Find where the given text appears and provide that cell's center as [X, Y] coordinate. 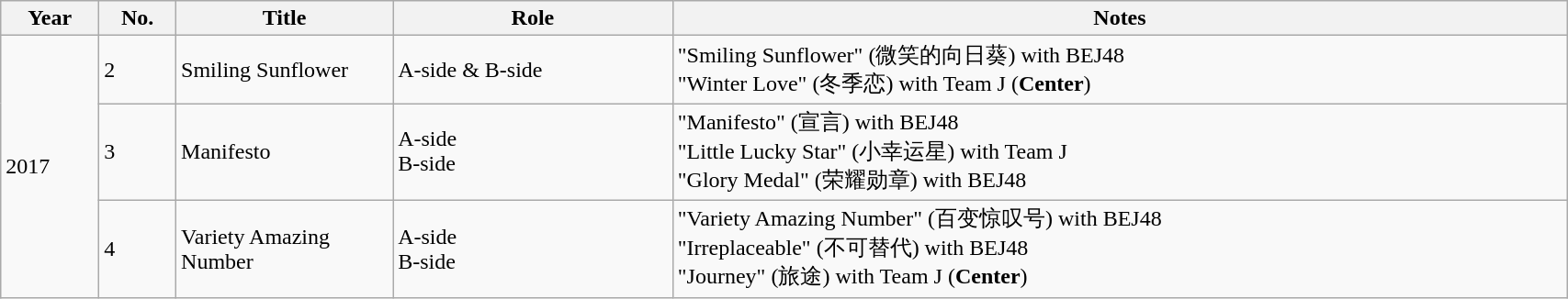
A-side & B-side [533, 70]
"Smiling Sunflower" (微笑的向日葵) with BEJ48"Winter Love" (冬季恋) with Team J (Center) [1119, 70]
Role [533, 18]
4 [138, 249]
"Manifesto" (宣言) with BEJ48"Little Lucky Star" (小幸运星) with Team J"Glory Medal" (荣耀勋章) with BEJ48 [1119, 152]
"Variety Amazing Number" (百变惊叹号) with BEJ48"Irreplaceable" (不可替代) with BEJ48"Journey" (旅途) with Team J (Center) [1119, 249]
Year [50, 18]
Title [285, 18]
3 [138, 152]
Variety Amazing Number [285, 249]
2017 [50, 167]
Manifesto [285, 152]
Smiling Sunflower [285, 70]
2 [138, 70]
No. [138, 18]
Notes [1119, 18]
